Output the (X, Y) coordinate of the center of the cell containing the given text.  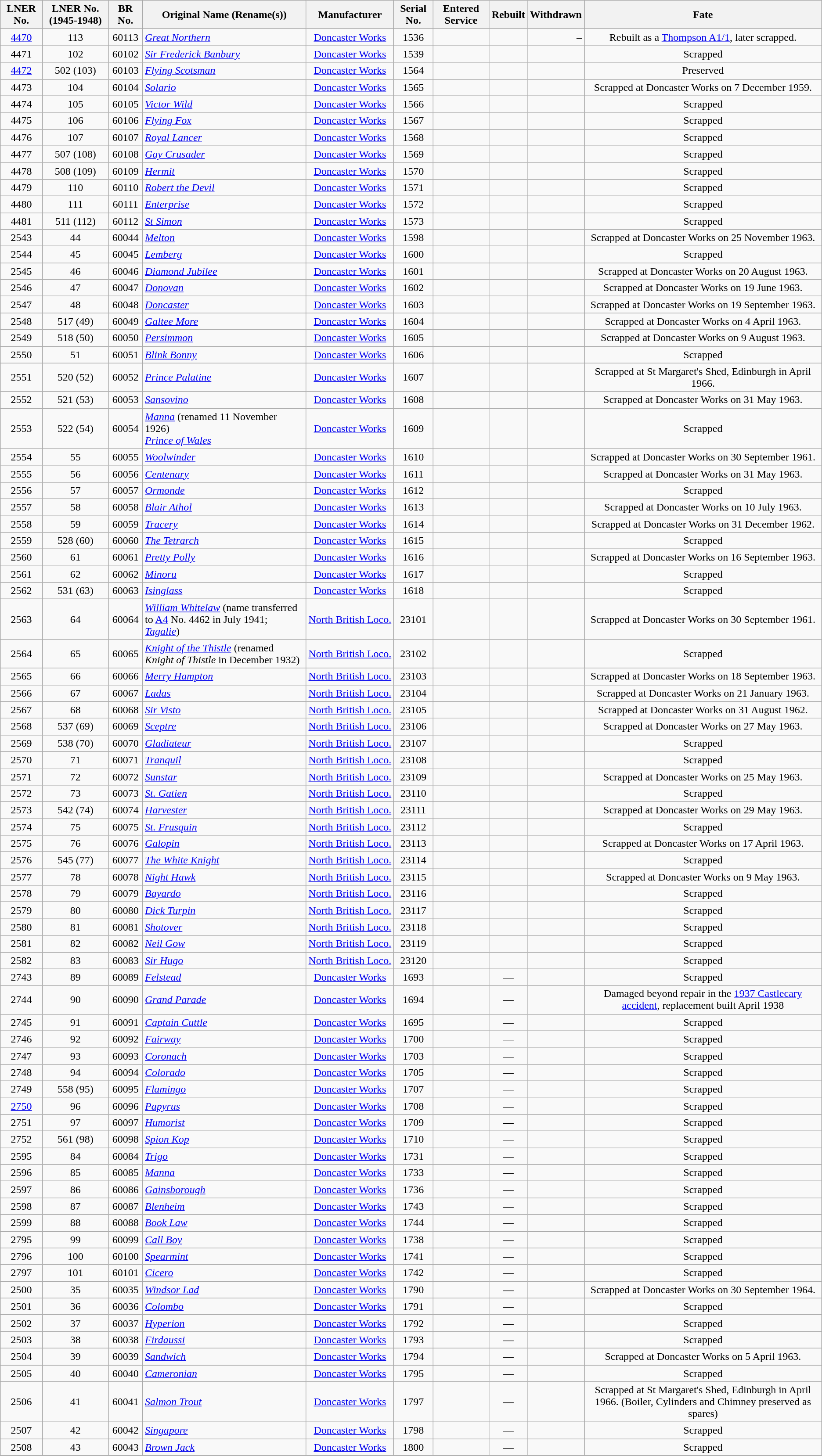
96 (76, 1106)
60082 (126, 944)
60089 (126, 977)
60085 (126, 1173)
520 (52) (76, 377)
97 (76, 1123)
2563 (22, 619)
60063 (126, 591)
Scrapped at Doncaster Works on 5 April 1963. (703, 1356)
2747 (22, 1056)
60043 (126, 1447)
60092 (126, 1039)
60079 (126, 894)
2748 (22, 1072)
2543 (22, 238)
44 (76, 238)
Ormonde (224, 490)
1604 (414, 321)
60045 (126, 255)
Night Hawk (224, 877)
2797 (22, 1273)
Sir Visto (224, 710)
60095 (126, 1089)
Flamingo (224, 1089)
2506 (22, 1402)
Scrapped at Doncaster Works on 18 September 1963. (703, 676)
545 (77) (76, 860)
2556 (22, 490)
2595 (22, 1156)
1612 (414, 490)
99 (76, 1240)
60035 (126, 1290)
23112 (414, 827)
Gladiateur (224, 743)
Manna (renamed 11 November 1926)Prince of Wales (224, 428)
60087 (126, 1206)
60100 (126, 1256)
Donovan (224, 288)
60061 (126, 557)
Hermit (224, 171)
– (556, 37)
Shotover (224, 927)
Humorist (224, 1123)
67 (76, 693)
60076 (126, 844)
87 (76, 1206)
60103 (126, 71)
2570 (22, 760)
60050 (126, 338)
1790 (414, 1290)
BR No. (126, 15)
1605 (414, 338)
76 (76, 844)
Rebuilt as a Thompson A1/1, later scrapped. (703, 37)
Fairway (224, 1039)
LNER No. (22, 15)
100 (76, 1256)
60096 (126, 1106)
60098 (126, 1140)
75 (76, 827)
2501 (22, 1306)
Hyperion (224, 1323)
60056 (126, 474)
1609 (414, 428)
71 (76, 760)
60104 (126, 87)
60055 (126, 457)
531 (63) (76, 591)
23102 (414, 654)
Flying Fox (224, 121)
Manufacturer (350, 15)
2571 (22, 777)
The White Knight (224, 860)
65 (76, 654)
1573 (414, 221)
1705 (414, 1072)
Sir Frederick Banbury (224, 54)
60101 (126, 1273)
Enterprise (224, 204)
Scrapped at Doncaster Works on 31 December 1962. (703, 524)
1536 (414, 37)
55 (76, 457)
23111 (414, 810)
60044 (126, 238)
60086 (126, 1190)
Sandwich (224, 1356)
Sir Hugo (224, 960)
45 (76, 255)
66 (76, 676)
1738 (414, 1240)
Brown Jack (224, 1447)
2569 (22, 743)
23107 (414, 743)
1800 (414, 1447)
William Whitelaw (name transferred to A4 No. 4462 in July 1941;Tagalie) (224, 619)
59 (76, 524)
2560 (22, 557)
The Tetrarch (224, 541)
2547 (22, 305)
60088 (126, 1223)
Singapore (224, 1431)
1601 (414, 271)
1709 (414, 1123)
Scrapped at Doncaster Works on 19 September 1963. (703, 305)
2572 (22, 793)
2558 (22, 524)
Scrapped at Doncaster Works on 17 April 1963. (703, 844)
60064 (126, 619)
60054 (126, 428)
2574 (22, 827)
Cicero (224, 1273)
1607 (414, 377)
81 (76, 927)
1564 (414, 71)
2750 (22, 1106)
511 (112) (76, 221)
Scrapped at Doncaster Works on 30 September 1964. (703, 1290)
Entered Service (461, 15)
60110 (126, 187)
502 (103) (76, 71)
94 (76, 1072)
Windsor Lad (224, 1290)
2576 (22, 860)
60111 (126, 204)
1743 (414, 1206)
23105 (414, 710)
Felstead (224, 977)
23106 (414, 726)
1567 (414, 121)
60041 (126, 1402)
1791 (414, 1306)
2582 (22, 960)
79 (76, 894)
St Simon (224, 221)
60067 (126, 693)
561 (98) (76, 1140)
2597 (22, 1190)
2575 (22, 844)
Solario (224, 87)
1694 (414, 1000)
Sceptre (224, 726)
Blair Athol (224, 507)
57 (76, 490)
Pretty Polly (224, 557)
60099 (126, 1240)
Colorado (224, 1072)
2561 (22, 574)
2508 (22, 1447)
Woolwinder (224, 457)
60058 (126, 507)
60047 (126, 288)
2749 (22, 1089)
1572 (414, 204)
35 (76, 1290)
1616 (414, 557)
60075 (126, 827)
Scrapped at Doncaster Works on 27 May 1963. (703, 726)
Centenary (224, 474)
Gainsborough (224, 1190)
60083 (126, 960)
Trigo (224, 1156)
2745 (22, 1022)
60066 (126, 676)
60070 (126, 743)
Firdaussi (224, 1340)
Persimmon (224, 338)
4474 (22, 104)
93 (76, 1056)
508 (109) (76, 171)
60097 (126, 1123)
38 (76, 1340)
Scrapped at Doncaster Works on 25 May 1963. (703, 777)
58 (76, 507)
36 (76, 1306)
Dick Turpin (224, 910)
2554 (22, 457)
2505 (22, 1373)
542 (74) (76, 810)
104 (76, 87)
2578 (22, 894)
Call Boy (224, 1240)
46 (76, 271)
Tranquil (224, 760)
Robert the Devil (224, 187)
4476 (22, 137)
2580 (22, 927)
2555 (22, 474)
2559 (22, 541)
42 (76, 1431)
Doncaster (224, 305)
Scrapped at Doncaster Works on 4 April 1963. (703, 321)
102 (76, 54)
Coronach (224, 1056)
Book Law (224, 1223)
60091 (126, 1022)
Prince Palatine (224, 377)
1797 (414, 1402)
Withdrawn (556, 15)
23120 (414, 960)
2504 (22, 1356)
85 (76, 1173)
1568 (414, 137)
1570 (414, 171)
Tracery (224, 524)
Scrapped at Doncaster Works on 31 August 1962. (703, 710)
2577 (22, 877)
4471 (22, 54)
51 (76, 355)
St. Frusquin (224, 827)
60084 (126, 1156)
538 (70) (76, 743)
Galopin (224, 844)
1615 (414, 541)
23114 (414, 860)
Scrapped at Doncaster Works on 21 January 1963. (703, 693)
4473 (22, 87)
60057 (126, 490)
2599 (22, 1223)
60081 (126, 927)
73 (76, 793)
Captain Cuttle (224, 1022)
23116 (414, 894)
1611 (414, 474)
2596 (22, 1173)
1539 (414, 54)
60078 (126, 877)
4481 (22, 221)
1602 (414, 288)
517 (49) (76, 321)
2548 (22, 321)
23103 (414, 676)
1742 (414, 1273)
4470 (22, 37)
Blenheim (224, 1206)
Salmon Trout (224, 1402)
2567 (22, 710)
Harvester (224, 810)
2579 (22, 910)
2507 (22, 1431)
Serial No. (414, 15)
82 (76, 944)
60046 (126, 271)
90 (76, 1000)
2751 (22, 1123)
2562 (22, 591)
2752 (22, 1140)
1565 (414, 87)
4472 (22, 71)
2551 (22, 377)
1710 (414, 1140)
Neil Gow (224, 944)
60049 (126, 321)
2545 (22, 271)
60040 (126, 1373)
2500 (22, 1290)
Scrapped at Doncaster Works on 29 May 1963. (703, 810)
60053 (126, 400)
Preserved (703, 71)
111 (76, 204)
60037 (126, 1323)
518 (50) (76, 338)
1731 (414, 1156)
2598 (22, 1206)
1603 (414, 305)
62 (76, 574)
60105 (126, 104)
1708 (414, 1106)
Damaged beyond repair in the 1937 Castlecary accident, replacement built April 1938 (703, 1000)
2564 (22, 654)
1794 (414, 1356)
Scrapped at Doncaster Works on 16 September 1963. (703, 557)
2546 (22, 288)
St. Gatien (224, 793)
1617 (414, 574)
Knight of the Thistle (renamed Knight of Thistle in December 1932) (224, 654)
2566 (22, 693)
1693 (414, 977)
Sansovino (224, 400)
1600 (414, 255)
Scrapped at St Margaret's Shed, Edinburgh in April 1966. (Boiler, Cylinders and Chimney preserved as spares) (703, 1402)
1792 (414, 1323)
Scrapped at Doncaster Works on 9 May 1963. (703, 877)
60113 (126, 37)
60094 (126, 1072)
507 (108) (76, 154)
4478 (22, 171)
Rebuilt (508, 15)
2581 (22, 944)
60090 (126, 1000)
1695 (414, 1022)
Lemberg (224, 255)
60042 (126, 1431)
2795 (22, 1240)
2565 (22, 676)
60071 (126, 760)
Cameronian (224, 1373)
60038 (126, 1340)
Galtee More (224, 321)
4479 (22, 187)
2744 (22, 1000)
60051 (126, 355)
2553 (22, 428)
Scrapped at Doncaster Works on 20 August 1963. (703, 271)
2502 (22, 1323)
Papyrus (224, 1106)
23101 (414, 619)
86 (76, 1190)
Blink Bonny (224, 355)
Scrapped at St Margaret's Shed, Edinburgh in April 1966. (703, 377)
113 (76, 37)
Minoru (224, 574)
1733 (414, 1173)
Victor Wild (224, 104)
2796 (22, 1256)
Gay Crusader (224, 154)
1707 (414, 1089)
64 (76, 619)
105 (76, 104)
106 (76, 121)
522 (54) (76, 428)
60048 (126, 305)
23117 (414, 910)
83 (76, 960)
Scrapped at Doncaster Works on 19 June 1963. (703, 288)
23110 (414, 793)
2568 (22, 726)
2550 (22, 355)
Great Northern (224, 37)
1736 (414, 1190)
Isinglass (224, 591)
Grand Parade (224, 1000)
60062 (126, 574)
92 (76, 1039)
1795 (414, 1373)
4475 (22, 121)
2552 (22, 400)
60108 (126, 154)
1618 (414, 591)
1608 (414, 400)
60077 (126, 860)
61 (76, 557)
23119 (414, 944)
2549 (22, 338)
37 (76, 1323)
48 (76, 305)
23115 (414, 877)
4480 (22, 204)
60072 (126, 777)
Original Name (Rename(s)) (224, 15)
60109 (126, 171)
91 (76, 1022)
537 (69) (76, 726)
60065 (126, 654)
2557 (22, 507)
Scrapped at Doncaster Works on 25 November 1963. (703, 238)
Colombo (224, 1306)
23109 (414, 777)
60059 (126, 524)
LNER No. (1945-1948) (76, 15)
1744 (414, 1223)
Flying Scotsman (224, 71)
56 (76, 474)
80 (76, 910)
60080 (126, 910)
1798 (414, 1431)
107 (76, 137)
60106 (126, 121)
60069 (126, 726)
2573 (22, 810)
101 (76, 1273)
Melton (224, 238)
23108 (414, 760)
Merry Hampton (224, 676)
1793 (414, 1340)
1610 (414, 457)
1569 (414, 154)
1598 (414, 238)
60039 (126, 1356)
1703 (414, 1056)
60102 (126, 54)
4477 (22, 154)
78 (76, 877)
558 (95) (76, 1089)
Scrapped at Doncaster Works on 10 July 1963. (703, 507)
1614 (414, 524)
Manna (224, 1173)
Diamond Jubilee (224, 271)
Sunstar (224, 777)
72 (76, 777)
110 (76, 187)
2743 (22, 977)
43 (76, 1447)
60073 (126, 793)
Royal Lancer (224, 137)
68 (76, 710)
23113 (414, 844)
60068 (126, 710)
Fate (703, 15)
88 (76, 1223)
60052 (126, 377)
60060 (126, 541)
39 (76, 1356)
Spion Kop (224, 1140)
23104 (414, 693)
1606 (414, 355)
1700 (414, 1039)
Bayardo (224, 894)
Spearmint (224, 1256)
60093 (126, 1056)
2746 (22, 1039)
Scrapped at Doncaster Works on 7 December 1959. (703, 87)
1741 (414, 1256)
2503 (22, 1340)
Ladas (224, 693)
60107 (126, 137)
89 (76, 977)
528 (60) (76, 541)
60074 (126, 810)
60112 (126, 221)
2544 (22, 255)
Scrapped at Doncaster Works on 9 August 1963. (703, 338)
47 (76, 288)
60036 (126, 1306)
1613 (414, 507)
1571 (414, 187)
84 (76, 1156)
41 (76, 1402)
1566 (414, 104)
40 (76, 1373)
521 (53) (76, 400)
23118 (414, 927)
